Return (x, y) of the center of cell containing provided text 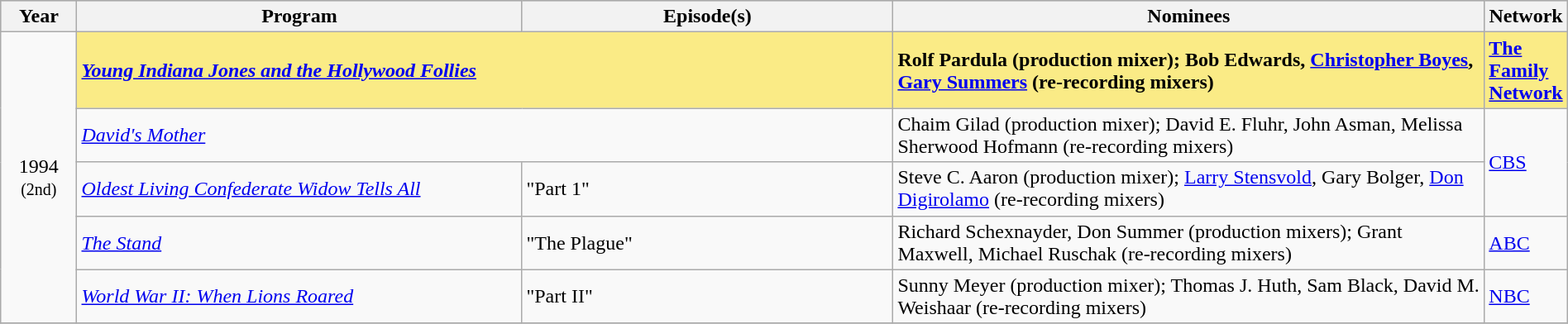
"Part 1" (708, 188)
The Stand (299, 243)
World War II: When Lions Roared (299, 296)
"The Plague" (708, 243)
Nominees (1189, 17)
Program (299, 17)
Richard Schexnayder, Don Summer (production mixers); Grant Maxwell, Michael Ruschak (re-recording mixers) (1189, 243)
Young Indiana Jones and the Hollywood Follies (485, 70)
"Part II" (708, 296)
CBS (1526, 162)
Oldest Living Confederate Widow Tells All (299, 188)
ABC (1526, 243)
Steve C. Aaron (production mixer); Larry Stensvold, Gary Bolger, Don Digirolamo (re-recording mixers) (1189, 188)
Sunny Meyer (production mixer); Thomas J. Huth, Sam Black, David M. Weishaar (re-recording mixers) (1189, 296)
Episode(s) (708, 17)
Network (1526, 17)
The Family Network (1526, 70)
Chaim Gilad (production mixer); David E. Fluhr, John Asman, Melissa Sherwood Hofmann (re-recording mixers) (1189, 136)
Year (39, 17)
NBC (1526, 296)
1994 (2nd) (39, 178)
David's Mother (485, 136)
Rolf Pardula (production mixer); Bob Edwards, Christopher Boyes, Gary Summers (re-recording mixers) (1189, 70)
